Search for the cell housing the specified text and yield its (X, Y) center coordinate. 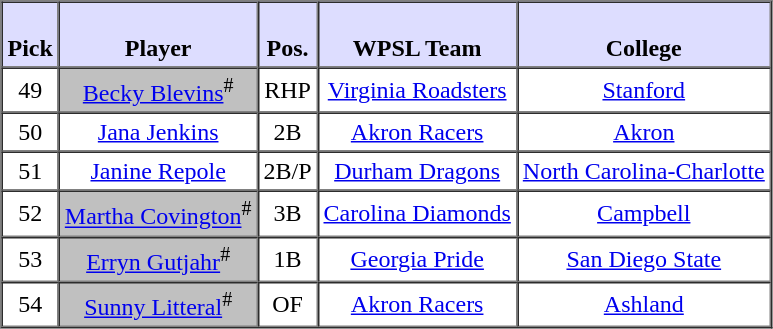
Ashland (644, 304)
1B (287, 258)
Jana Jenkins (158, 132)
Akron (644, 132)
Erryn Gutjahr# (158, 258)
Martha Covington# (158, 214)
51 (30, 172)
OF (287, 304)
Player (158, 35)
Campbell (644, 214)
Georgia Pride (418, 258)
49 (30, 90)
North Carolina-Charlotte (644, 172)
San Diego State (644, 258)
Carolina Diamonds (418, 214)
50 (30, 132)
WPSL Team (418, 35)
3B (287, 214)
2B (287, 132)
Sunny Litteral# (158, 304)
Pos. (287, 35)
Virginia Roadsters (418, 90)
Stanford (644, 90)
RHP (287, 90)
Pick (30, 35)
54 (30, 304)
Janine Repole (158, 172)
College (644, 35)
52 (30, 214)
Durham Dragons (418, 172)
53 (30, 258)
Becky Blevins# (158, 90)
2B/P (287, 172)
